Identify which cell holds the provided text, then report its [x, y] central coordinate. 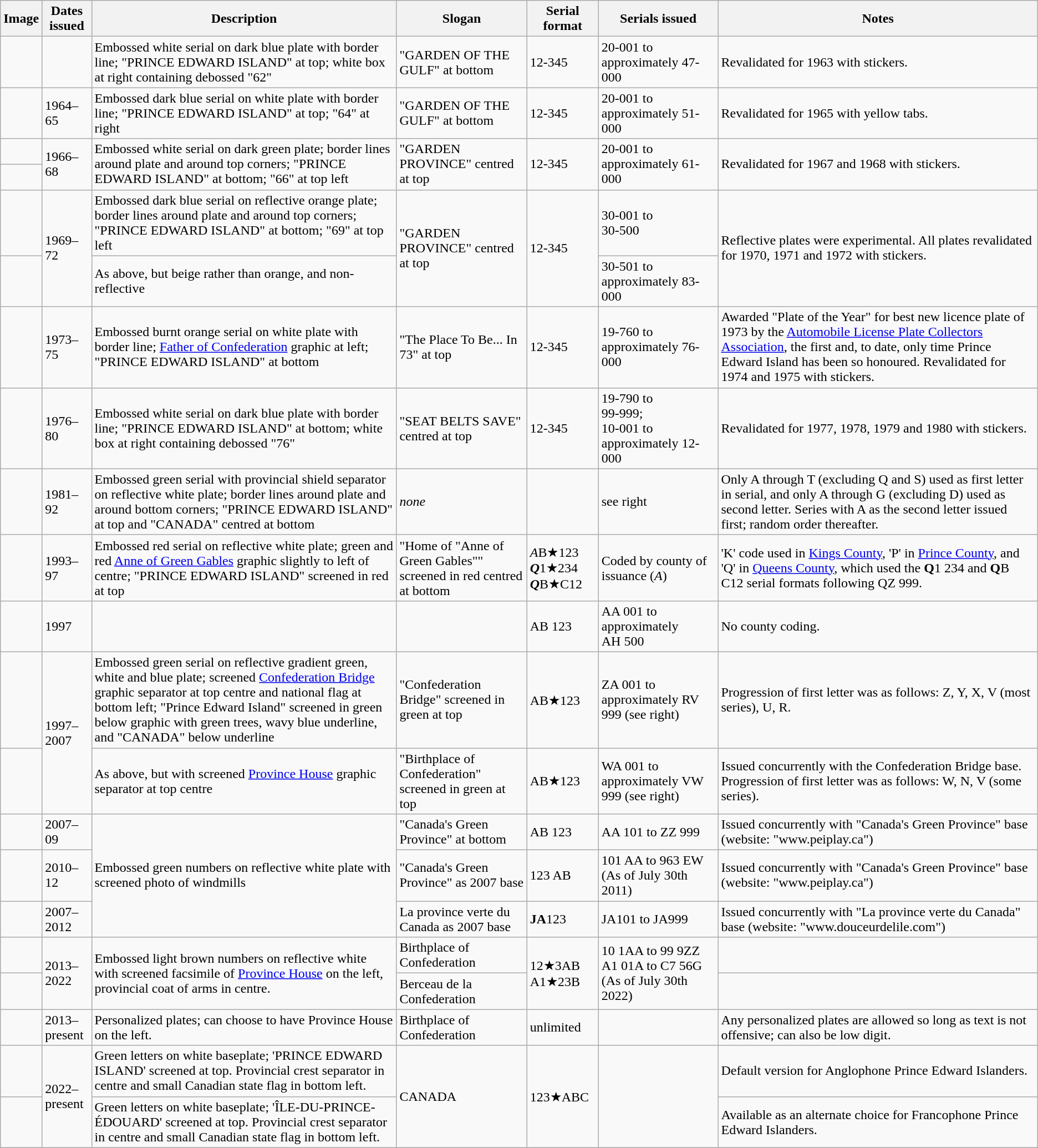
Revalidated for 1977, 1978, 1979 and 1980 with stickers. [878, 428]
2007–2012 [67, 920]
"SEAT BELTS SAVE" centred at top [461, 428]
2013–present [67, 1027]
1964–65 [67, 113]
2022–present [67, 1096]
AB★123Q1★234QB★C12 [562, 568]
Image [21, 19]
Embossed light brown numbers on reflective white with screened facsimile of Province House on the left, provincial coat of arms in centre. [244, 973]
20-001 to approximately 47-000 [658, 62]
2013–2022 [67, 973]
CANADA [461, 1096]
Revalidated for 1965 with yellow tabs. [878, 113]
"Birthplace of Confederation" screened in green at top [461, 781]
unlimited [562, 1027]
Dates issued [67, 19]
Serial format [562, 19]
19-790 to99-999;10-001 to approximately 12-000 [658, 428]
Embossed white serial on dark green plate; border lines around plate and around top corners; "PRINCE EDWARD ISLAND" at bottom; "66" at top left [244, 164]
No county coding. [878, 626]
1997 [67, 626]
Embossed white serial on dark blue plate with border line; "PRINCE EDWARD ISLAND" at top; white box at right containing debossed "62" [244, 62]
1993–97 [67, 568]
123★ABC [562, 1096]
"Canada's Green Province" as 2007 base [461, 876]
Revalidated for 1963 with stickers. [878, 62]
As above, but beige rather than orange, and non-reflective [244, 281]
Personalized plates; can choose to have Province House on the left. [244, 1027]
10 1AA to 99 9ZZ A1 01A to C7 56G (As of July 30th 2022) [658, 973]
Embossed green numbers on reflective white plate with screened photo of windmills [244, 876]
1981–92 [67, 501]
20-001 to approximately 61-000 [658, 164]
1976–80 [67, 428]
none [461, 501]
1966–68 [67, 164]
see right [658, 501]
Available as an alternate choice for Francophone Prince Edward Islanders. [878, 1122]
2010–12 [67, 876]
20-001 to approximately 51-000 [658, 113]
Reflective plates were experimental. All plates revalidated for 1970, 1971 and 1972 with stickers. [878, 248]
'K' code used in Kings County, 'P' in Prince County, and 'Q' in Queens County, which used the Q1 234 and QB C12 serial formats following QZ 999. [878, 568]
Issued concurrently with "La province verte du Canada" base (website: "www.douceurdelile.com") [878, 920]
2007–09 [67, 832]
Embossed white serial on dark blue plate with border line; "PRINCE EDWARD ISLAND" at bottom; white box at right containing debossed "76" [244, 428]
Progression of first letter was as follows: Z, Y, X, V (most series), U, R. [878, 700]
Slogan [461, 19]
Default version for Anglophone Prince Edward Islanders. [878, 1071]
La province verte du Canada as 2007 base [461, 920]
Berceau de la Confederation [461, 992]
30-501 to approximately 83-000 [658, 281]
"The Place To Be... In 73" at top [461, 347]
Description [244, 19]
ZA 001 to approximately RV 999 (see right) [658, 700]
Embossed burnt orange serial on white plate with border line; Father of Confederation graphic at left; "PRINCE EDWARD ISLAND" at bottom [244, 347]
"Confederation Bridge" screened in green at top [461, 700]
As above, but with screened Province House graphic separator at top centre [244, 781]
101 AA to 963 EW (As of July 30th 2011) [658, 876]
"Canada's Green Province" at bottom [461, 832]
JA123 [562, 920]
JA101 to JA999 [658, 920]
Any personalized plates are allowed so long as text is not offensive; can also be low digit. [878, 1027]
Serials issued [658, 19]
AA 001 to approximately AH 500 [658, 626]
Notes [878, 19]
AA 101 to ZZ 999 [658, 832]
30-001 to30-500 [658, 223]
WA 001 to approximately VW 999 (see right) [658, 781]
1973–75 [67, 347]
Issued concurrently with the Confederation Bridge base. Progression of first letter was as follows: W, N, V (some series). [878, 781]
Embossed dark blue serial on white plate with border line; "PRINCE EDWARD ISLAND" at top; "64" at right [244, 113]
"Home of "Anne of Green Gables"" screened in red centred at bottom [461, 568]
12★3AB A1★23B [562, 973]
Coded by county of issuance (A) [658, 568]
Revalidated for 1967 and 1968 with stickers. [878, 164]
1969–72 [67, 248]
19-760 to approximately 76-000 [658, 347]
1997–2007 [67, 733]
123 AB [562, 876]
